Provide the (x, y) coordinate of the cell's center where the given text is located.  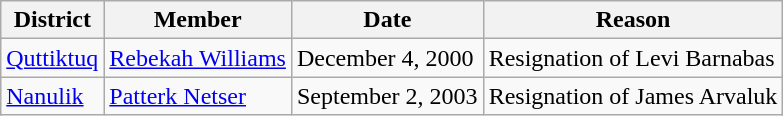
Rebekah Williams (198, 58)
Member (198, 20)
Reason (633, 20)
September 2, 2003 (387, 96)
December 4, 2000 (387, 58)
Quttiktuq (52, 58)
Nanulik (52, 96)
District (52, 20)
Resignation of Levi Barnabas (633, 58)
Resignation of James Arvaluk (633, 96)
Patterk Netser (198, 96)
Date (387, 20)
